Capture the cell that displays the provided text and extract its [X, Y] central coordinate. 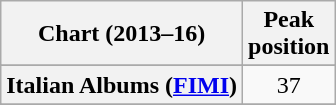
37 [289, 85]
Italian Albums (FIMI) [122, 85]
Peakposition [289, 34]
Chart (2013–16) [122, 34]
